Pinpoint the cell where the given text exists, returning its (X, Y) midpoint coordinate. 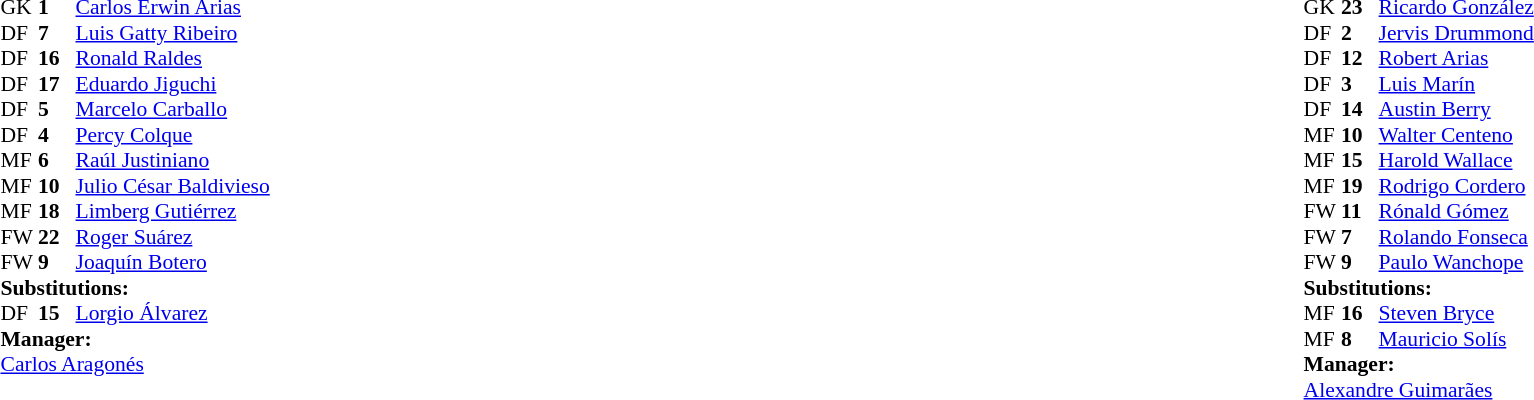
Harold Wallace (1456, 161)
Rodrigo Cordero (1456, 186)
Carlos Aragonés (134, 365)
Luis Gatty Ribeiro (173, 33)
14 (1360, 109)
4 (57, 135)
22 (57, 237)
12 (1360, 59)
Julio César Baldivieso (173, 186)
Joaquín Botero (173, 263)
Limberg Gutiérrez (173, 211)
19 (1360, 186)
8 (1360, 339)
Lorgio Álvarez (173, 313)
3 (1360, 84)
Luis Marín (1456, 84)
Steven Bryce (1456, 313)
17 (57, 84)
Rolando Fonseca (1456, 237)
Jervis Drummond (1456, 33)
18 (57, 211)
Austin Berry (1456, 109)
5 (57, 109)
Robert Arias (1456, 59)
Rónald Gómez (1456, 211)
Mauricio Solís (1456, 339)
Paulo Wanchope (1456, 263)
Percy Colque (173, 135)
6 (57, 161)
Walter Centeno (1456, 135)
Raúl Justiniano (173, 161)
Eduardo Jiguchi (173, 84)
11 (1360, 211)
2 (1360, 33)
Ronald Raldes (173, 59)
Marcelo Carballo (173, 109)
Roger Suárez (173, 237)
